Return the (X, Y) coordinate for the center point of the cell that contains the specified text.  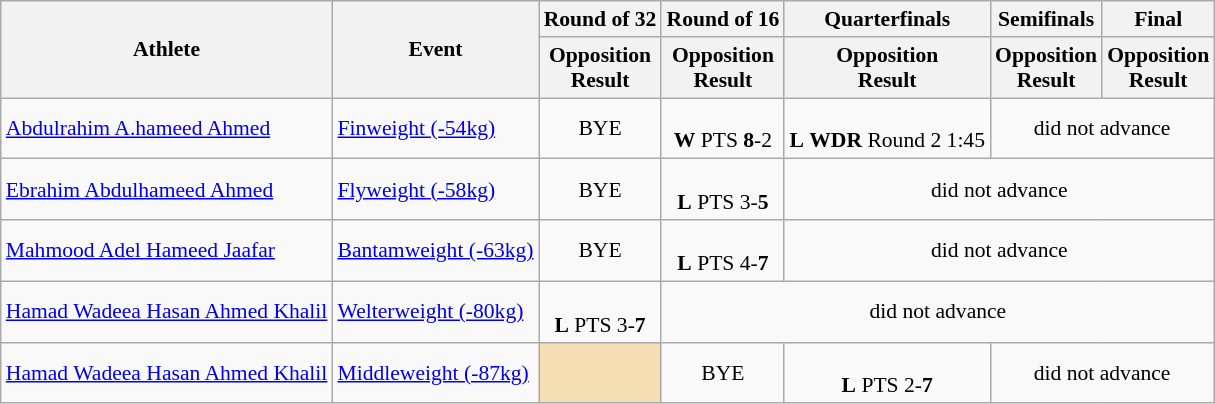
Abdulrahim A.hameed Ahmed (167, 128)
Final (1158, 19)
Athlete (167, 50)
Mahmood Adel Hameed Jaafar (167, 250)
W PTS 8-2 (722, 128)
L PTS 4-7 (722, 250)
Round of 16 (722, 19)
L PTS 3-7 (600, 312)
Welterweight (-80kg) (435, 312)
L PTS 3-5 (722, 190)
Quarterfinals (887, 19)
Middleweight (-87kg) (435, 372)
L PTS 2-7 (887, 372)
Round of 32 (600, 19)
Flyweight (-58kg) (435, 190)
Ebrahim Abdulhameed Ahmed (167, 190)
L WDR Round 2 1:45 (887, 128)
Semifinals (1046, 19)
Finweight (-54kg) (435, 128)
Event (435, 50)
Bantamweight (-63kg) (435, 250)
